Locate the cell with the specified text and output its [X, Y] center coordinate. 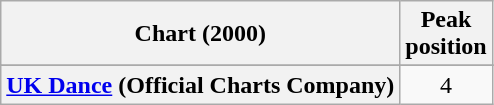
4 [446, 85]
Peakposition [446, 34]
Chart (2000) [200, 34]
UK Dance (Official Charts Company) [200, 85]
